Identify which cell holds the provided text, then report its (x, y) central coordinate. 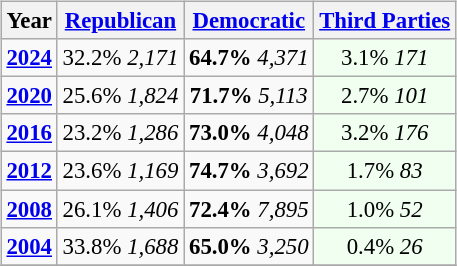
3.1% 171 (385, 58)
2016 (29, 133)
Republican (120, 21)
2012 (29, 171)
2.7% 101 (385, 96)
71.7% 5,113 (249, 96)
25.6% 1,824 (120, 96)
32.2% 2,171 (120, 58)
64.7% 4,371 (249, 58)
0.4% 26 (385, 246)
2024 (29, 58)
23.6% 1,169 (120, 171)
74.7% 3,692 (249, 171)
72.4% 7,895 (249, 209)
Democratic (249, 21)
Year (29, 21)
33.8% 1,688 (120, 246)
2008 (29, 209)
73.0% 4,048 (249, 133)
26.1% 1,406 (120, 209)
23.2% 1,286 (120, 133)
2020 (29, 96)
Third Parties (385, 21)
1.7% 83 (385, 171)
1.0% 52 (385, 209)
3.2% 176 (385, 133)
2004 (29, 246)
65.0% 3,250 (249, 246)
